Determine the (x, y) coordinate at the center of the cell enclosing the given text.  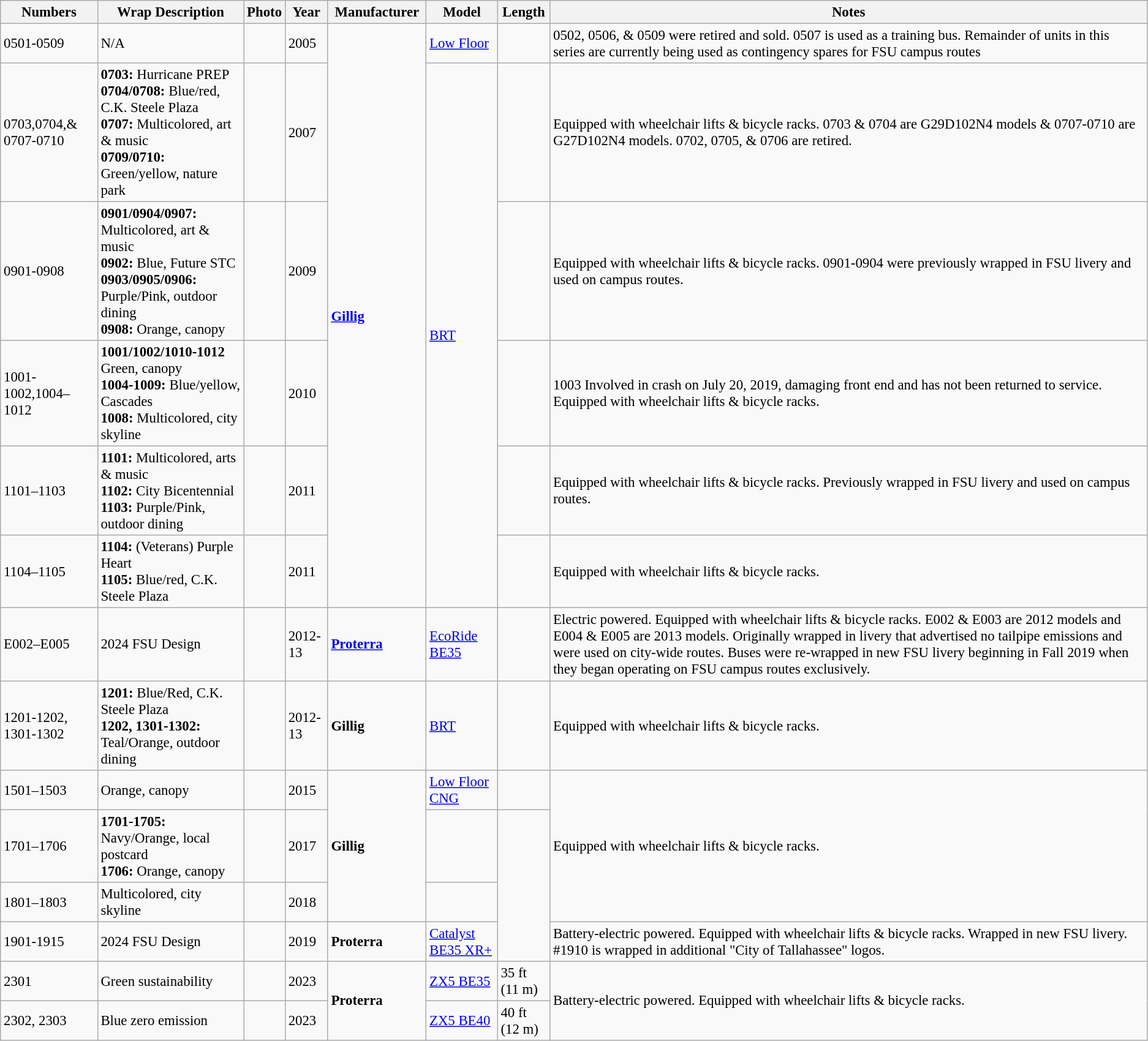
Green sustainability (170, 981)
Equipped with wheelchair lifts & bicycle racks. Previously wrapped in FSU livery and used on campus routes. (849, 491)
Photo (265, 12)
1701–1706 (49, 846)
1701-1705: Navy/Orange, local postcard1706: Orange, canopy (170, 846)
1201: Blue/Red, C.K. Steele Plaza1202, 1301-1302: Teal/Orange, outdoor dining (170, 726)
Orange, canopy (170, 790)
Length (524, 12)
E002–E005 (49, 644)
Blue zero emission (170, 1020)
1003 Involved in crash on July 20, 2019, damaging front end and has not been returned to service. Equipped with wheelchair lifts & bicycle racks. (849, 393)
Battery-electric powered. Equipped with wheelchair lifts & bicycle racks. (849, 1001)
1001/1002/1010-1012 Green, canopy1004-1009: Blue/yellow, Cascades1008: Multicolored, city skyline (170, 393)
1201-1202, 1301-1302 (49, 726)
2019 (306, 942)
2018 (306, 901)
1801–1803 (49, 901)
Notes (849, 12)
2010 (306, 393)
2005 (306, 44)
35 ft (11 m) (524, 981)
2015 (306, 790)
2302, 2303 (49, 1020)
0501-0509 (49, 44)
1501–1503 (49, 790)
Model (462, 12)
0901-0908 (49, 272)
0703,0704,& 0707-0710 (49, 132)
EcoRide BE35 (462, 644)
2009 (306, 272)
1104: (Veterans) Purple Heart1105: Blue/red, C.K. Steele Plaza (170, 572)
Equipped with wheelchair lifts & bicycle racks. 0901-0904 were previously wrapped in FSU livery and used on campus routes. (849, 272)
1101: Multicolored, arts & music1102: City Bicentennial1103: Purple/Pink, outdoor dining (170, 491)
Equipped with wheelchair lifts & bicycle racks. 0703 & 0704 are G29D102N4 models & 0707-0710 are G27D102N4 models. 0702, 0705, & 0706 are retired. (849, 132)
N/A (170, 44)
2301 (49, 981)
Low Floor CNG (462, 790)
1901-1915 (49, 942)
1001-1002,1004–1012 (49, 393)
Low Floor (462, 44)
2007 (306, 132)
Numbers (49, 12)
Manufacturer (377, 12)
1104–1105 (49, 572)
Year (306, 12)
Multicolored, city skyline (170, 901)
0703: Hurricane PREP0704/0708: Blue/red, C.K. Steele Plaza0707: Multicolored, art & music0709/0710: Green/yellow, nature park (170, 132)
Catalyst BE35 XR+ (462, 942)
0901/0904/0907: Multicolored, art & music0902: Blue, Future STC0903/0905/0906: Purple/Pink, outdoor dining0908: Orange, canopy (170, 272)
ZX5 BE40 (462, 1020)
2017 (306, 846)
40 ft (12 m) (524, 1020)
ZX5 BE35 (462, 981)
Wrap Description (170, 12)
1101–1103 (49, 491)
